For the text-containing cell, return its midpoint in [x, y] coordinate format. 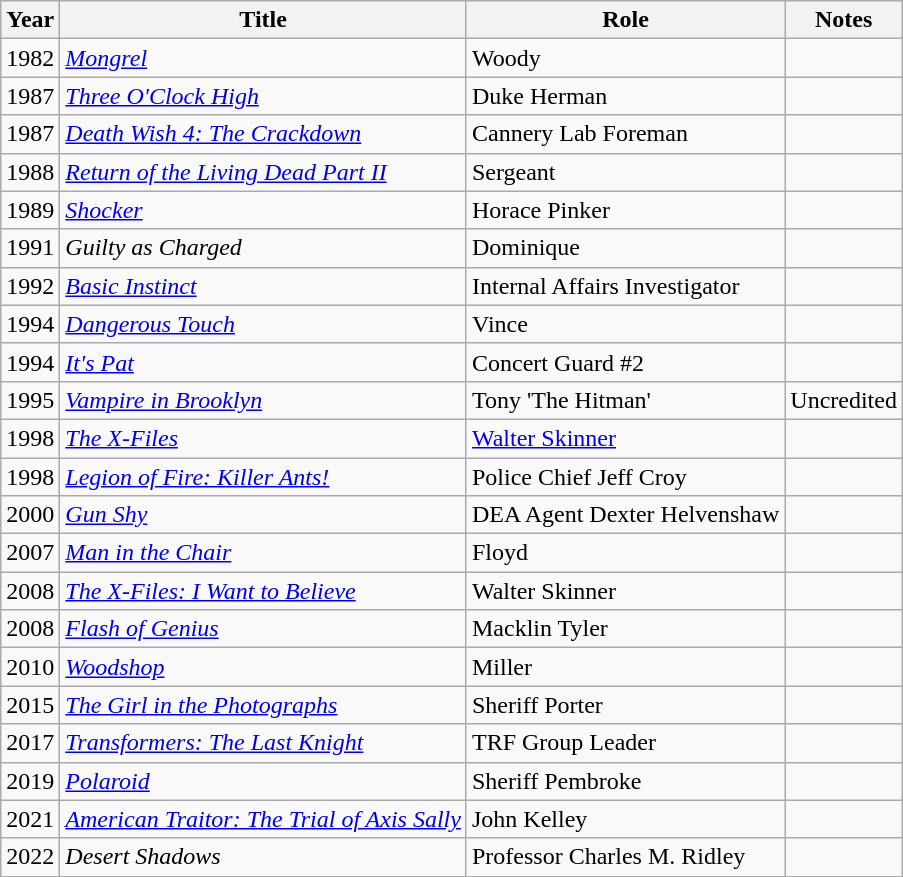
Death Wish 4: The Crackdown [264, 134]
The X-Files [264, 438]
Mongrel [264, 58]
2021 [30, 819]
Three O'Clock High [264, 96]
1992 [30, 286]
Basic Instinct [264, 286]
Miller [625, 667]
Return of the Living Dead Part II [264, 172]
Horace Pinker [625, 210]
Macklin Tyler [625, 629]
Concert Guard #2 [625, 362]
Transformers: The Last Knight [264, 743]
2000 [30, 515]
Title [264, 20]
It's Pat [264, 362]
Tony 'The Hitman' [625, 400]
Legion of Fire: Killer Ants! [264, 477]
Sheriff Pembroke [625, 781]
Guilty as Charged [264, 248]
1989 [30, 210]
Uncredited [844, 400]
TRF Group Leader [625, 743]
Woody [625, 58]
2015 [30, 705]
Sheriff Porter [625, 705]
The X-Files: I Want to Believe [264, 591]
2007 [30, 553]
Notes [844, 20]
Shocker [264, 210]
Man in the Chair [264, 553]
Polaroid [264, 781]
Cannery Lab Foreman [625, 134]
Dangerous Touch [264, 324]
American Traitor: The Trial of Axis Sally [264, 819]
2022 [30, 857]
Dominique [625, 248]
2010 [30, 667]
Year [30, 20]
1982 [30, 58]
The Girl in the Photographs [264, 705]
Sergeant [625, 172]
Flash of Genius [264, 629]
Police Chief Jeff Croy [625, 477]
1995 [30, 400]
2019 [30, 781]
Internal Affairs Investigator [625, 286]
Duke Herman [625, 96]
1991 [30, 248]
1988 [30, 172]
Role [625, 20]
John Kelley [625, 819]
Floyd [625, 553]
Desert Shadows [264, 857]
Woodshop [264, 667]
Vampire in Brooklyn [264, 400]
2017 [30, 743]
Professor Charles M. Ridley [625, 857]
Gun Shy [264, 515]
Vince [625, 324]
DEA Agent Dexter Helvenshaw [625, 515]
